Locate the cell with the specified text and output its (x, y) center coordinate. 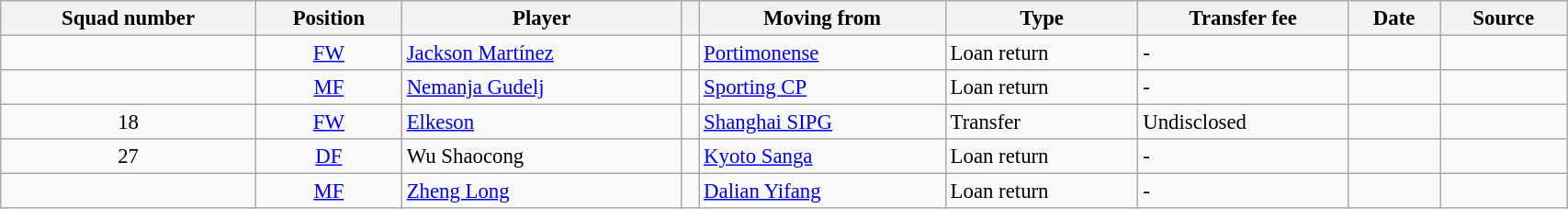
Type (1042, 18)
Squad number (129, 18)
Source (1504, 18)
Dalian Yifang (823, 192)
Player (542, 18)
Wu Shaocong (542, 157)
Kyoto Sanga (823, 157)
Portimonense (823, 53)
Sporting CP (823, 87)
Nemanja Gudelj (542, 87)
27 (129, 157)
Moving from (823, 18)
Transfer (1042, 122)
Jackson Martínez (542, 53)
Zheng Long (542, 192)
Elkeson (542, 122)
DF (329, 157)
Position (329, 18)
Shanghai SIPG (823, 122)
Transfer fee (1243, 18)
18 (129, 122)
Undisclosed (1243, 122)
Date (1393, 18)
